For the text-containing cell, return its midpoint in [X, Y] coordinate format. 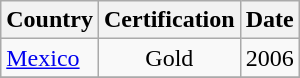
Date [270, 20]
Country [50, 20]
Certification [169, 20]
2006 [270, 58]
Mexico [50, 58]
Gold [169, 58]
